For the text-containing cell, return its midpoint in [X, Y] coordinate format. 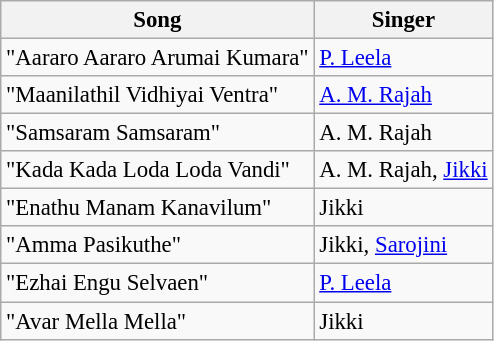
"Enathu Manam Kanavilum" [158, 208]
"Maanilathil Vidhiyai Ventra" [158, 95]
"Aararo Aararo Arumai Kumara" [158, 58]
A. M. Rajah, Jikki [404, 170]
"Samsaram Samsaram" [158, 133]
Jikki, Sarojini [404, 245]
"Ezhai Engu Selvaen" [158, 283]
Singer [404, 20]
"Avar Mella Mella" [158, 321]
"Amma Pasikuthe" [158, 245]
"Kada Kada Loda Loda Vandi" [158, 170]
Song [158, 20]
